Find where the given text appears and provide that cell's center as (x, y) coordinate. 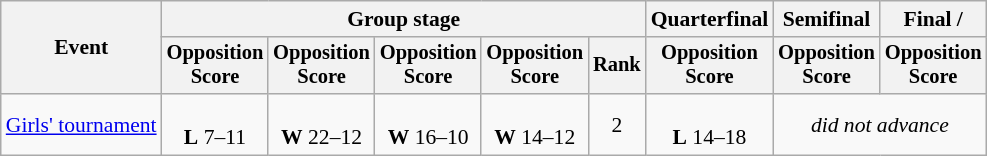
Quarterfinal (710, 19)
did not advance (880, 124)
L 14–18 (710, 124)
Semifinal (826, 19)
Girls' tournament (82, 124)
W 22–12 (322, 124)
Rank (617, 66)
Group stage (404, 19)
Final / (934, 19)
L 7–11 (216, 124)
2 (617, 124)
W 16–10 (428, 124)
Event (82, 48)
W 14–12 (534, 124)
